Identify which cell holds the provided text, then report its (x, y) central coordinate. 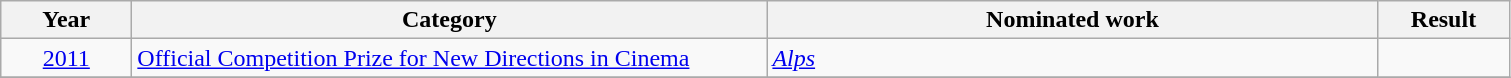
2011 (66, 58)
Category (450, 20)
Nominated work (1072, 20)
Result (1444, 20)
Official Competition Prize for New Directions in Cinema (450, 58)
Alps (1072, 58)
Year (66, 20)
